Detect which cell encompasses the target text, then output its [X, Y] center coordinate. 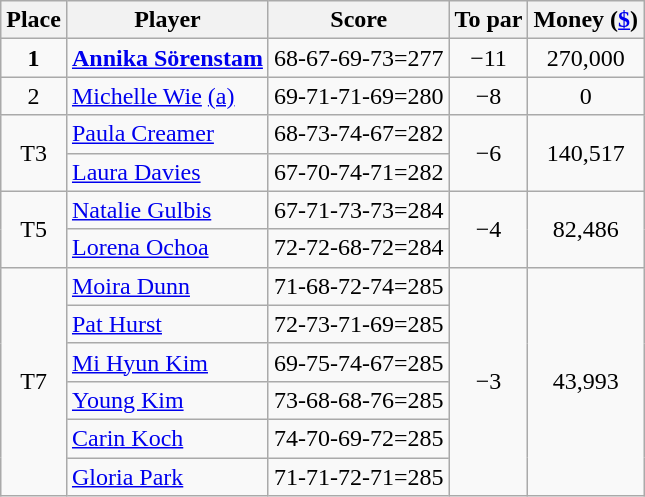
71-68-72-74=285 [358, 286]
67-71-73-73=284 [358, 210]
To par [488, 20]
Money ($) [586, 20]
140,517 [586, 153]
Score [358, 20]
Gloria Park [167, 477]
43,993 [586, 381]
82,486 [586, 229]
270,000 [586, 58]
Paula Creamer [167, 134]
72-73-71-69=285 [358, 324]
69-75-74-67=285 [358, 362]
Young Kim [167, 400]
T3 [34, 153]
−3 [488, 381]
67-70-74-71=282 [358, 172]
Lorena Ochoa [167, 248]
Laura Davies [167, 172]
Michelle Wie (a) [167, 96]
−11 [488, 58]
Mi Hyun Kim [167, 362]
73-68-68-76=285 [358, 400]
72-72-68-72=284 [358, 248]
68-67-69-73=277 [358, 58]
Carin Koch [167, 438]
1 [34, 58]
Annika Sörenstam [167, 58]
69-71-71-69=280 [358, 96]
T7 [34, 381]
Pat Hurst [167, 324]
2 [34, 96]
−8 [488, 96]
−4 [488, 229]
−6 [488, 153]
Natalie Gulbis [167, 210]
71-71-72-71=285 [358, 477]
Moira Dunn [167, 286]
Player [167, 20]
0 [586, 96]
74-70-69-72=285 [358, 438]
68-73-74-67=282 [358, 134]
Place [34, 20]
T5 [34, 229]
